Scan for the cell matching the given text and deliver its [x, y] coordinate at center. 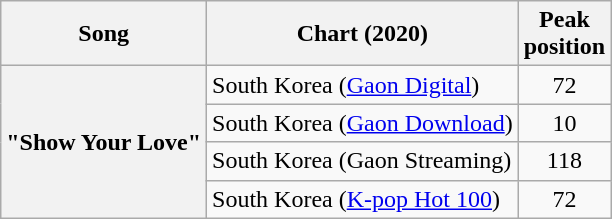
Peakposition [564, 34]
10 [564, 123]
South Korea (K-pop Hot 100) [363, 199]
118 [564, 161]
"Show Your Love" [104, 142]
South Korea (Gaon Digital) [363, 85]
Song [104, 34]
South Korea (Gaon Download) [363, 123]
South Korea (Gaon Streaming) [363, 161]
Chart (2020) [363, 34]
